Extract the [X, Y] coordinate from the center of the cell holding the provided text.  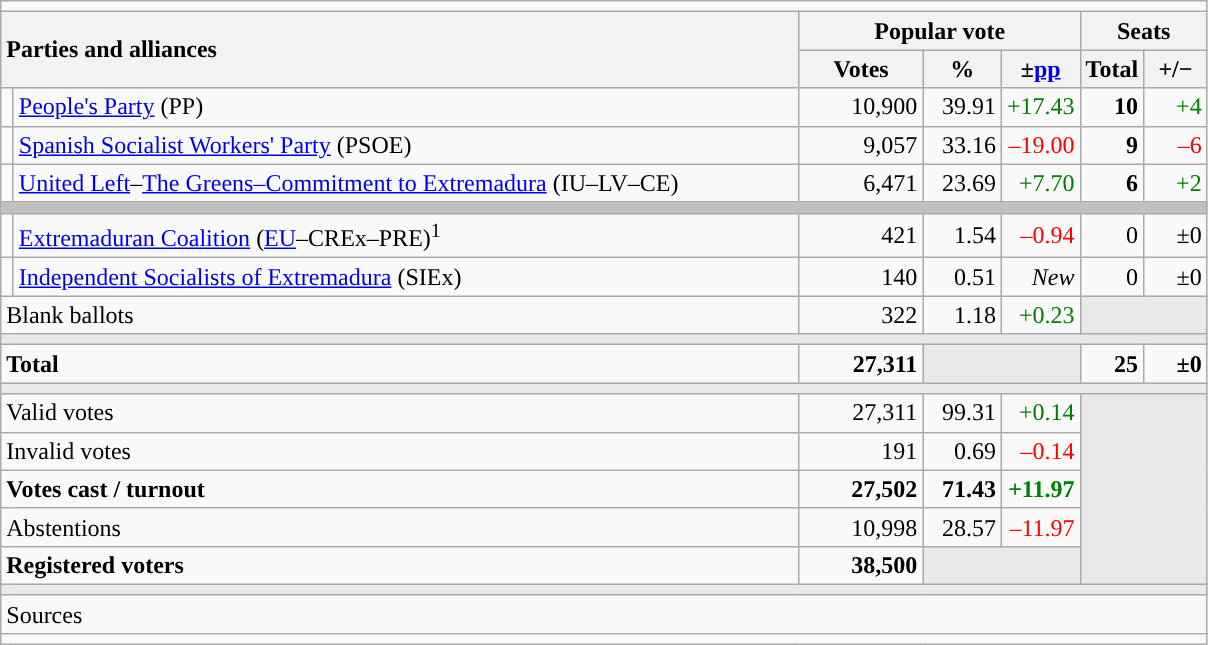
People's Party (PP) [406, 107]
New [1040, 277]
Extremaduran Coalition (EU–CREx–PRE)1 [406, 236]
99.31 [962, 413]
+11.97 [1040, 489]
Popular vote [940, 31]
Abstentions [400, 527]
Votes cast / turnout [400, 489]
1.54 [962, 236]
191 [861, 451]
6 [1112, 183]
10 [1112, 107]
–0.94 [1040, 236]
23.69 [962, 183]
322 [861, 315]
38,500 [861, 565]
Valid votes [400, 413]
Invalid votes [400, 451]
+0.23 [1040, 315]
0.69 [962, 451]
0.51 [962, 277]
% [962, 69]
+2 [1176, 183]
Registered voters [400, 565]
Parties and alliances [400, 50]
+7.70 [1040, 183]
25 [1112, 364]
+0.14 [1040, 413]
421 [861, 236]
+17.43 [1040, 107]
–19.00 [1040, 145]
±pp [1040, 69]
Independent Socialists of Extremadura (SIEx) [406, 277]
Seats [1144, 31]
9 [1112, 145]
140 [861, 277]
Blank ballots [400, 315]
6,471 [861, 183]
Sources [604, 614]
27,502 [861, 489]
39.91 [962, 107]
+/− [1176, 69]
–0.14 [1040, 451]
33.16 [962, 145]
–11.97 [1040, 527]
10,998 [861, 527]
1.18 [962, 315]
Votes [861, 69]
United Left–The Greens–Commitment to Extremadura (IU–LV–CE) [406, 183]
–6 [1176, 145]
10,900 [861, 107]
Spanish Socialist Workers' Party (PSOE) [406, 145]
9,057 [861, 145]
+4 [1176, 107]
28.57 [962, 527]
71.43 [962, 489]
